From the cell containing the given text, extract its center point as (x, y) coordinate. 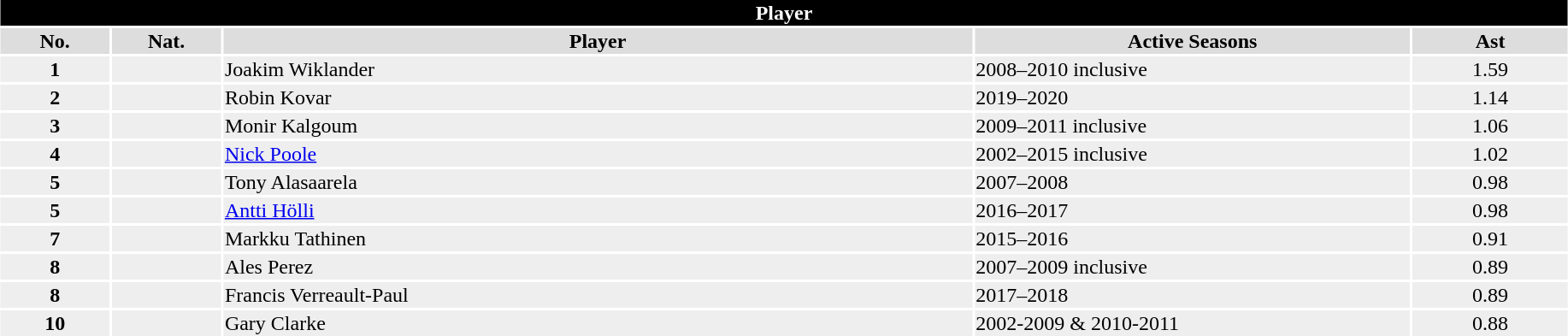
7 (55, 239)
2007–2008 (1193, 182)
0.88 (1491, 323)
Robin Kovar (597, 97)
0.91 (1491, 239)
No. (55, 41)
1 (55, 69)
4 (55, 154)
Ast (1491, 41)
Ales Perez (597, 267)
10 (55, 323)
2 (55, 97)
2007–2009 inclusive (1193, 267)
1.14 (1491, 97)
1.02 (1491, 154)
Monir Kalgoum (597, 126)
Gary Clarke (597, 323)
Nick Poole (597, 154)
2019–2020 (1193, 97)
2002–2015 inclusive (1193, 154)
Markku Tathinen (597, 239)
2009–2011 inclusive (1193, 126)
1.06 (1491, 126)
2015–2016 (1193, 239)
2002-2009 & 2010-2011 (1193, 323)
Joakim Wiklander (597, 69)
Francis Verreault-Paul (597, 295)
Nat. (166, 41)
Tony Alasaarela (597, 182)
3 (55, 126)
2017–2018 (1193, 295)
2016–2017 (1193, 210)
Antti Hölli (597, 210)
1.59 (1491, 69)
2008–2010 inclusive (1193, 69)
Active Seasons (1193, 41)
